Return (x, y) of the center of cell containing provided text 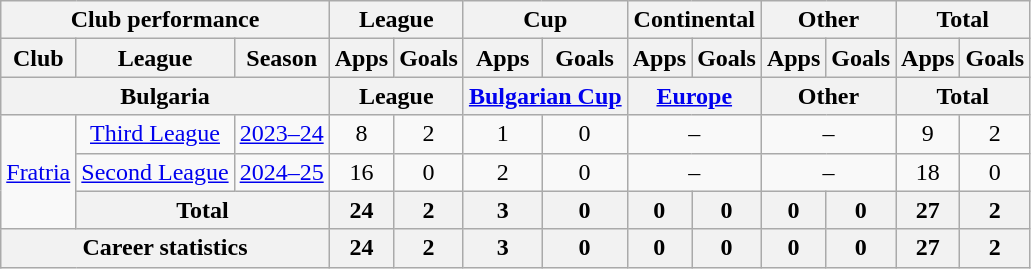
Season (282, 58)
Continental (694, 20)
1 (502, 134)
Club (38, 58)
Club performance (165, 20)
Bulgarian Cup (545, 96)
Europe (694, 96)
Fratria (38, 172)
Career statistics (165, 248)
9 (928, 134)
2024–25 (282, 172)
8 (361, 134)
Cup (545, 20)
18 (928, 172)
2023–24 (282, 134)
16 (361, 172)
Second League (155, 172)
Bulgaria (165, 96)
Third League (155, 134)
